Provide the (x, y) coordinate of the cell's center where the given text is located.  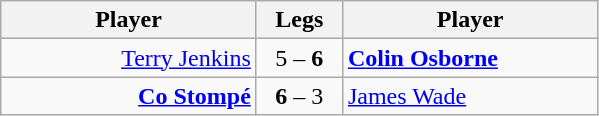
Co Stompé (129, 96)
6 – 3 (299, 96)
Colin Osborne (470, 58)
Terry Jenkins (129, 58)
Legs (299, 20)
5 – 6 (299, 58)
James Wade (470, 96)
